Extract the (x, y) coordinate from the center of the cell holding the provided text.  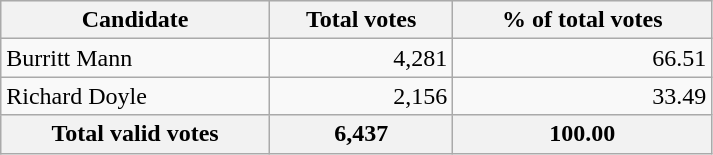
% of total votes (582, 20)
66.51 (582, 58)
4,281 (360, 58)
6,437 (360, 134)
Total valid votes (136, 134)
33.49 (582, 96)
Candidate (136, 20)
100.00 (582, 134)
Burritt Mann (136, 58)
2,156 (360, 96)
Richard Doyle (136, 96)
Total votes (360, 20)
